Locate the cell with the specified text and output its [X, Y] center coordinate. 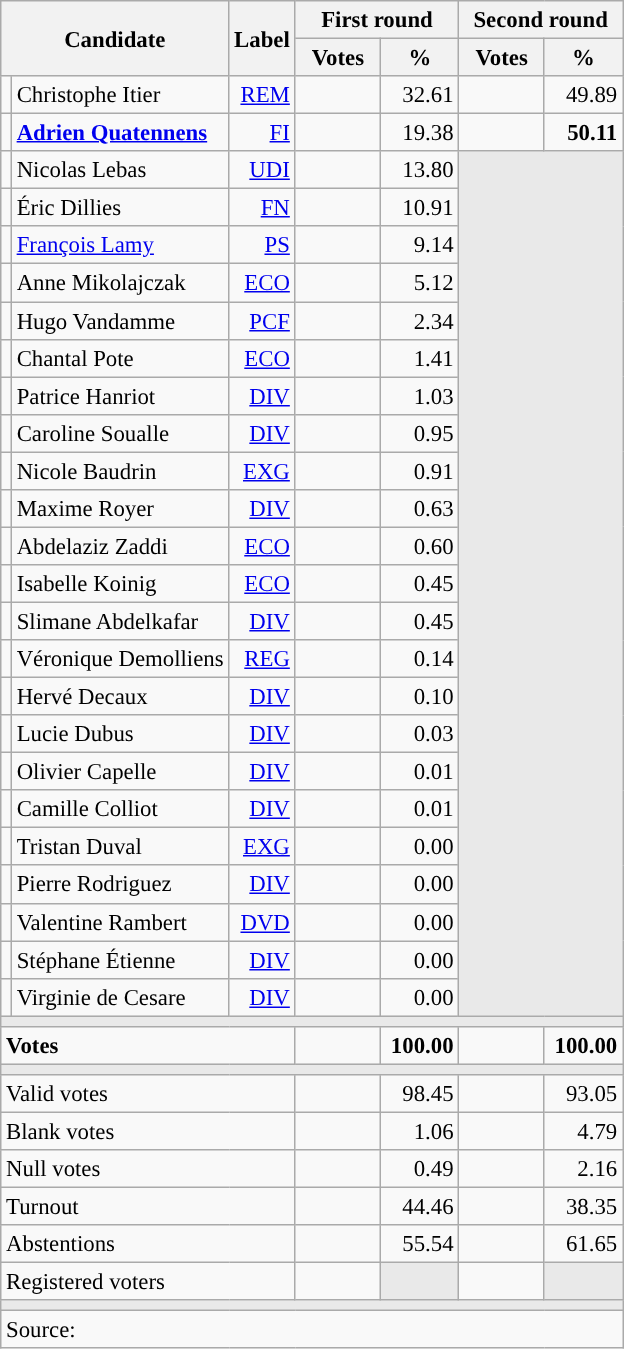
10.91 [420, 208]
First round [377, 20]
Blank votes [148, 1131]
Christophe Itier [120, 95]
0.63 [420, 509]
PCF [262, 321]
9.14 [420, 245]
Second round [541, 20]
Éric Dillies [120, 208]
PS [262, 245]
98.45 [420, 1094]
1.41 [420, 358]
93.05 [583, 1094]
61.65 [583, 1244]
Source: [312, 1330]
Camille Colliot [120, 809]
FI [262, 133]
0.14 [420, 659]
0.49 [420, 1169]
Nicolas Lebas [120, 170]
Hugo Vandamme [120, 321]
2.34 [420, 321]
DVD [262, 922]
REM [262, 95]
19.38 [420, 133]
13.80 [420, 170]
1.03 [420, 396]
0.60 [420, 546]
Lucie Dubus [120, 734]
Véronique Demolliens [120, 659]
Maxime Royer [120, 509]
38.35 [583, 1207]
REG [262, 659]
49.89 [583, 95]
1.06 [420, 1131]
Adrien Quatennens [120, 133]
Nicole Baudrin [120, 471]
55.54 [420, 1244]
Caroline Soualle [120, 433]
Chantal Pote [120, 358]
Abstentions [148, 1244]
FN [262, 208]
32.61 [420, 95]
Registered voters [148, 1282]
Anne Mikolajczak [120, 283]
Candidate [115, 38]
Stéphane Étienne [120, 960]
0.10 [420, 697]
5.12 [420, 283]
Olivier Capelle [120, 772]
Turnout [148, 1207]
2.16 [583, 1169]
Valid votes [148, 1094]
50.11 [583, 133]
Label [262, 38]
Slimane Abdelkafar [120, 621]
Tristan Duval [120, 847]
Virginie de Cesare [120, 997]
0.95 [420, 433]
44.46 [420, 1207]
Patrice Hanriot [120, 396]
Pierre Rodriguez [120, 885]
Null votes [148, 1169]
4.79 [583, 1131]
Abdelaziz Zaddi [120, 546]
Hervé Decaux [120, 697]
François Lamy [120, 245]
Isabelle Koinig [120, 584]
0.03 [420, 734]
Valentine Rambert [120, 922]
0.91 [420, 471]
UDI [262, 170]
